Pinpoint the cell where the given text exists, returning its (x, y) midpoint coordinate. 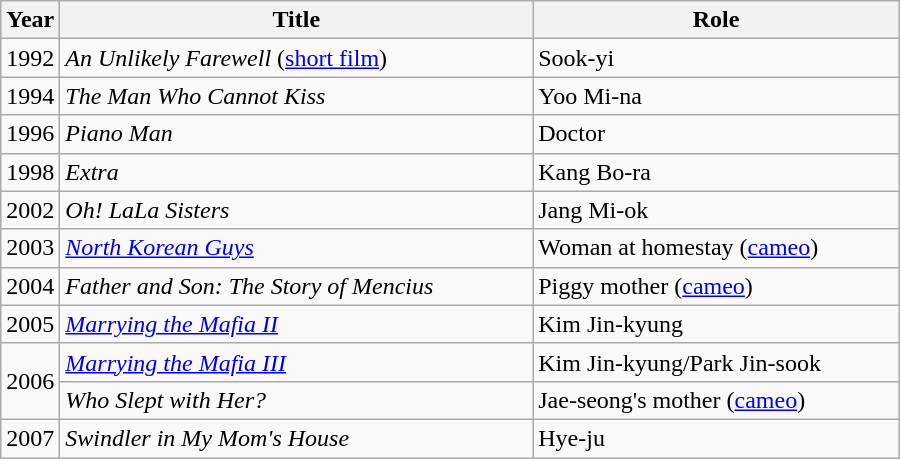
Who Slept with Her? (296, 400)
1996 (30, 134)
Extra (296, 172)
2003 (30, 248)
Sook-yi (716, 58)
2007 (30, 438)
Kang Bo-ra (716, 172)
An Unlikely Farewell (short film) (296, 58)
Piano Man (296, 134)
2006 (30, 381)
Title (296, 20)
Marrying the Mafia III (296, 362)
Hye-ju (716, 438)
Doctor (716, 134)
2005 (30, 324)
Marrying the Mafia II (296, 324)
Yoo Mi-na (716, 96)
Kim Jin-kyung (716, 324)
Role (716, 20)
1998 (30, 172)
Father and Son: The Story of Mencius (296, 286)
Kim Jin-kyung/Park Jin-sook (716, 362)
Swindler in My Mom's House (296, 438)
2002 (30, 210)
Year (30, 20)
Jang Mi-ok (716, 210)
The Man Who Cannot Kiss (296, 96)
North Korean Guys (296, 248)
Jae-seong's mother (cameo) (716, 400)
Oh! LaLa Sisters (296, 210)
2004 (30, 286)
Piggy mother (cameo) (716, 286)
1994 (30, 96)
Woman at homestay (cameo) (716, 248)
1992 (30, 58)
